Return [X, Y] of the center of cell containing provided text 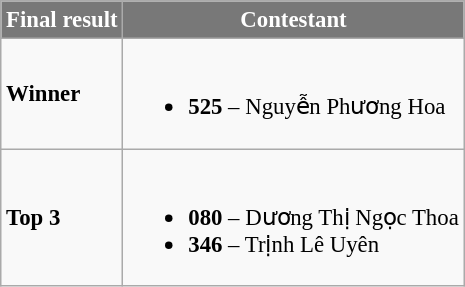
Top 3 [62, 218]
525 – Nguyễn Phương Hoa [294, 94]
080 – Dương Thị Ngọc Thoa346 – Trịnh Lê Uyên [294, 218]
Final result [62, 20]
Winner [62, 94]
Contestant [294, 20]
